Identify which cell holds the provided text, then report its [X, Y] central coordinate. 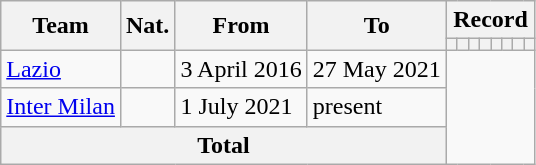
Team [61, 26]
Lazio [61, 69]
Inter Milan [61, 107]
present [376, 107]
3 April 2016 [241, 69]
To [376, 26]
1 July 2021 [241, 107]
Total [224, 145]
From [241, 26]
Record [490, 20]
27 May 2021 [376, 69]
Nat. [147, 26]
